Pinpoint the cell where the given text exists, returning its [X, Y] midpoint coordinate. 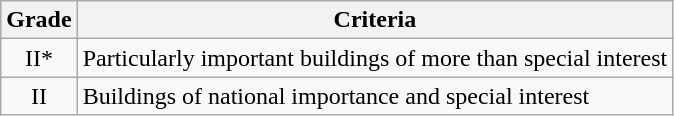
Criteria [375, 20]
Buildings of national importance and special interest [375, 96]
Particularly important buildings of more than special interest [375, 58]
Grade [39, 20]
II* [39, 58]
II [39, 96]
